Locate the cell with the specified text and output its [x, y] center coordinate. 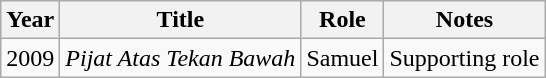
Pijat Atas Tekan Bawah [180, 58]
Year [30, 20]
2009 [30, 58]
Title [180, 20]
Samuel [342, 58]
Notes [464, 20]
Role [342, 20]
Supporting role [464, 58]
